Detect which cell encompasses the target text, then output its [X, Y] center coordinate. 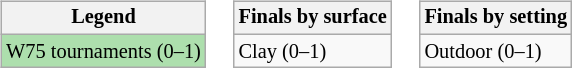
Outdoor (0–1) [496, 51]
Finals by setting [496, 18]
Finals by surface [313, 18]
W75 tournaments (0–1) [103, 51]
Legend [103, 18]
Clay (0–1) [313, 51]
